For the text-containing cell, return its midpoint in (X, Y) coordinate format. 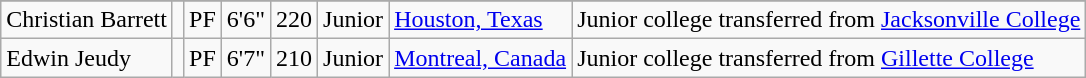
Junior college transferred from Gillette College (829, 58)
6'7" (246, 58)
6'6" (246, 20)
Junior college transferred from Jacksonville College (829, 20)
Montreal, Canada (480, 58)
220 (294, 20)
Houston, Texas (480, 20)
Christian Barrett (87, 20)
210 (294, 58)
Edwin Jeudy (87, 58)
